Output the [x, y] coordinate of the center of the cell containing the given text.  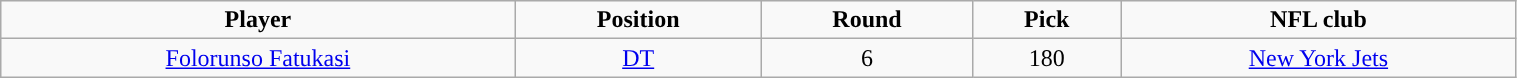
Folorunso Fatukasi [258, 58]
NFL club [1318, 20]
Pick [1047, 20]
New York Jets [1318, 58]
Position [638, 20]
DT [638, 58]
Player [258, 20]
Round [866, 20]
180 [1047, 58]
6 [866, 58]
